Find where the given text appears and provide that cell's center as [x, y] coordinate. 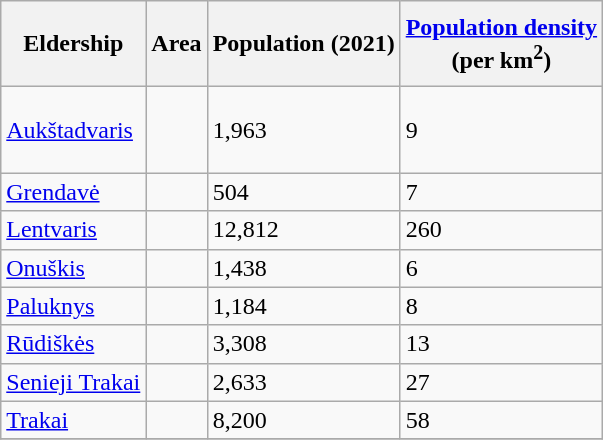
Eldership [74, 44]
13 [501, 344]
Population density(per km2) [501, 44]
Paluknys [74, 306]
Area [176, 44]
1,963 [304, 130]
27 [501, 382]
Rūdiškės [74, 344]
Grendavė [74, 192]
Onuškis [74, 268]
6 [501, 268]
260 [501, 230]
3,308 [304, 344]
Aukštadvaris [74, 130]
1,438 [304, 268]
9 [501, 130]
8,200 [304, 420]
Senieji Trakai [74, 382]
2,633 [304, 382]
8 [501, 306]
Lentvaris [74, 230]
Trakai [74, 420]
1,184 [304, 306]
504 [304, 192]
Population (2021) [304, 44]
12,812 [304, 230]
7 [501, 192]
58 [501, 420]
